Return [X, Y] of the center of cell containing provided text 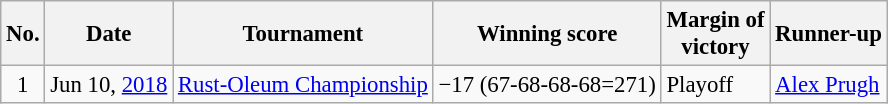
Alex Prugh [828, 85]
Winning score [547, 34]
−17 (67-68-68-68=271) [547, 85]
Playoff [716, 85]
1 [23, 85]
Tournament [304, 34]
Runner-up [828, 34]
Rust-Oleum Championship [304, 85]
Margin ofvictory [716, 34]
Date [109, 34]
No. [23, 34]
Jun 10, 2018 [109, 85]
